Locate the cell with the specified text and output its (X, Y) center coordinate. 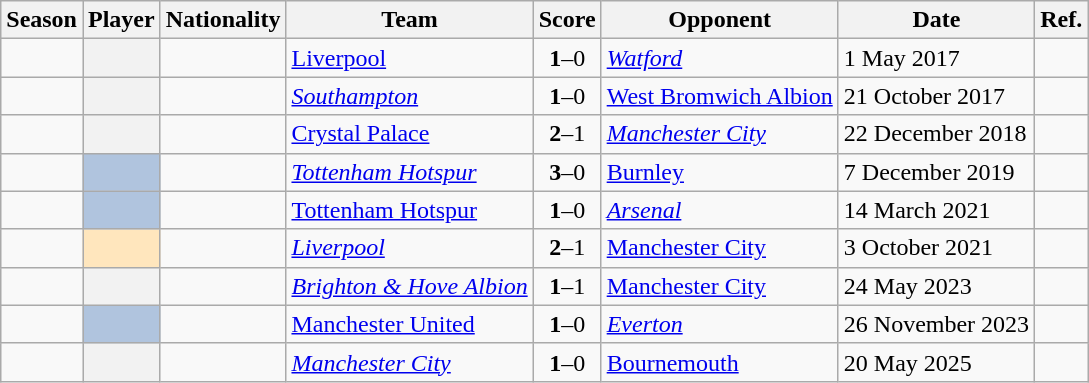
7 December 2019 (936, 172)
Season (42, 20)
21 October 2017 (936, 96)
Crystal Palace (410, 134)
Bournemouth (720, 362)
Date (936, 20)
Player (121, 20)
14 March 2021 (936, 210)
1–1 (567, 286)
Nationality (223, 20)
26 November 2023 (936, 324)
Southampton (410, 96)
3–0 (567, 172)
3 October 2021 (936, 248)
20 May 2025 (936, 362)
Manchester United (410, 324)
West Bromwich Albion (720, 96)
22 December 2018 (936, 134)
Everton (720, 324)
1 May 2017 (936, 58)
Team (410, 20)
Score (567, 20)
Watford (720, 58)
Brighton & Hove Albion (410, 286)
24 May 2023 (936, 286)
Opponent (720, 20)
Ref. (1062, 20)
Arsenal (720, 210)
Burnley (720, 172)
